Detect which cell encompasses the target text, then output its (X, Y) center coordinate. 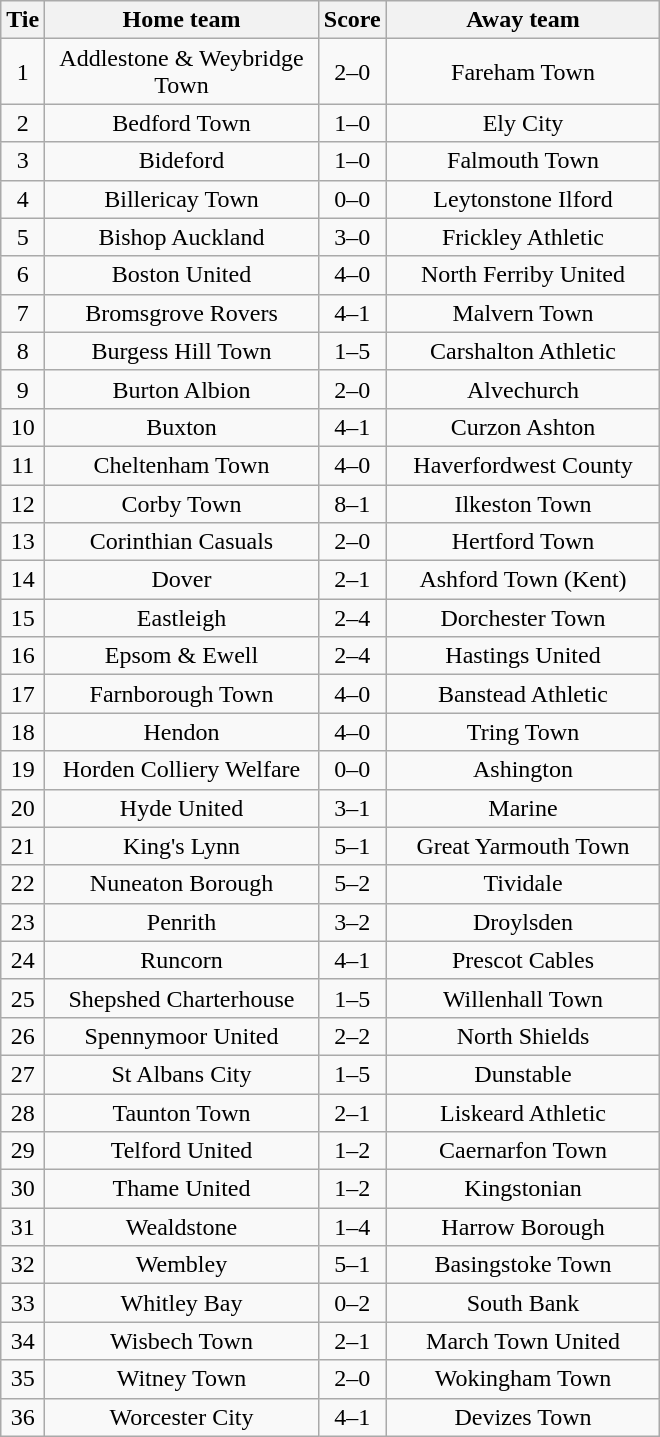
Basingstoke Town (523, 1265)
16 (23, 656)
Billericay Town (182, 199)
Away team (523, 20)
32 (23, 1265)
3–2 (352, 922)
Willenhall Town (523, 998)
Harrow Borough (523, 1227)
36 (23, 1417)
8 (23, 351)
Hertford Town (523, 542)
Eastleigh (182, 618)
St Albans City (182, 1074)
33 (23, 1303)
Kingstonian (523, 1189)
Hyde United (182, 808)
Cheltenham Town (182, 465)
Banstead Athletic (523, 694)
Bishop Auckland (182, 237)
22 (23, 884)
35 (23, 1379)
Worcester City (182, 1417)
Farnborough Town (182, 694)
Score (352, 20)
Horden Colliery Welfare (182, 770)
1–4 (352, 1227)
7 (23, 313)
30 (23, 1189)
4 (23, 199)
3–0 (352, 237)
Carshalton Athletic (523, 351)
Droylsden (523, 922)
Caernarfon Town (523, 1151)
Spennymoor United (182, 1036)
Tividale (523, 884)
Bedford Town (182, 123)
Fareham Town (523, 72)
10 (23, 427)
5 (23, 237)
Hastings United (523, 656)
Epsom & Ewell (182, 656)
25 (23, 998)
Malvern Town (523, 313)
North Ferriby United (523, 275)
18 (23, 732)
14 (23, 580)
Burgess Hill Town (182, 351)
Whitley Bay (182, 1303)
5–2 (352, 884)
Wealdstone (182, 1227)
Wisbech Town (182, 1341)
17 (23, 694)
Curzon Ashton (523, 427)
11 (23, 465)
Ilkeston Town (523, 503)
28 (23, 1113)
27 (23, 1074)
Tie (23, 20)
Corby Town (182, 503)
Taunton Town (182, 1113)
20 (23, 808)
Falmouth Town (523, 161)
Hendon (182, 732)
Ashford Town (Kent) (523, 580)
North Shields (523, 1036)
Witney Town (182, 1379)
3 (23, 161)
Dorchester Town (523, 618)
8–1 (352, 503)
Home team (182, 20)
2 (23, 123)
Wembley (182, 1265)
Tring Town (523, 732)
6 (23, 275)
34 (23, 1341)
3–1 (352, 808)
Telford United (182, 1151)
Penrith (182, 922)
0–2 (352, 1303)
Dunstable (523, 1074)
Liskeard Athletic (523, 1113)
26 (23, 1036)
Prescot Cables (523, 960)
Nuneaton Borough (182, 884)
Corinthian Casuals (182, 542)
Great Yarmouth Town (523, 846)
Thame United (182, 1189)
31 (23, 1227)
Bromsgrove Rovers (182, 313)
March Town United (523, 1341)
19 (23, 770)
Buxton (182, 427)
12 (23, 503)
Alvechurch (523, 389)
Frickley Athletic (523, 237)
Leytonstone Ilford (523, 199)
Ashington (523, 770)
Ely City (523, 123)
13 (23, 542)
23 (23, 922)
2–2 (352, 1036)
Boston United (182, 275)
1 (23, 72)
Haverfordwest County (523, 465)
Dover (182, 580)
Shepshed Charterhouse (182, 998)
21 (23, 846)
Devizes Town (523, 1417)
9 (23, 389)
South Bank (523, 1303)
King's Lynn (182, 846)
Wokingham Town (523, 1379)
Runcorn (182, 960)
Marine (523, 808)
Burton Albion (182, 389)
Bideford (182, 161)
24 (23, 960)
29 (23, 1151)
Addlestone & Weybridge Town (182, 72)
15 (23, 618)
